Return the [X, Y] coordinate for the center point of the cell that contains the specified text.  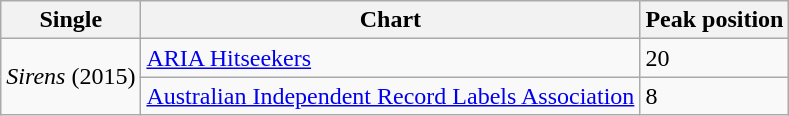
Sirens (2015) [71, 77]
8 [714, 96]
Single [71, 20]
ARIA Hitseekers [390, 58]
Chart [390, 20]
Australian Independent Record Labels Association [390, 96]
Peak position [714, 20]
20 [714, 58]
